Search for the cell housing the specified text and yield its [X, Y] center coordinate. 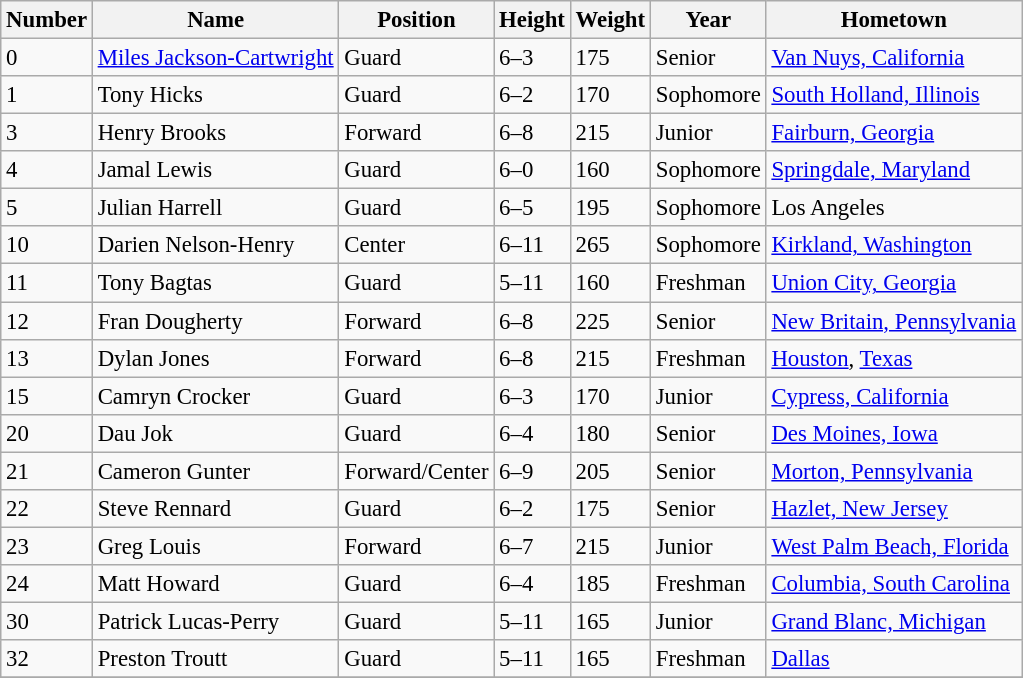
Hazlet, New Jersey [894, 509]
205 [610, 471]
Des Moines, Iowa [894, 433]
Columbia, South Carolina [894, 584]
Dallas [894, 659]
Darien Nelson-Henry [216, 245]
Miles Jackson-Cartwright [216, 58]
South Holland, Illinois [894, 95]
20 [47, 433]
11 [47, 283]
6–7 [532, 546]
6–0 [532, 170]
21 [47, 471]
13 [47, 358]
Year [708, 20]
6–11 [532, 245]
Van Nuys, California [894, 58]
Patrick Lucas-Perry [216, 621]
265 [610, 245]
12 [47, 321]
185 [610, 584]
Fran Dougherty [216, 321]
Greg Louis [216, 546]
Forward/Center [416, 471]
Jamal Lewis [216, 170]
Union City, Georgia [894, 283]
15 [47, 396]
Fairburn, Georgia [894, 133]
Springdale, Maryland [894, 170]
1 [47, 95]
Center [416, 245]
Los Angeles [894, 208]
6–9 [532, 471]
Cameron Gunter [216, 471]
6–5 [532, 208]
Weight [610, 20]
Henry Brooks [216, 133]
23 [47, 546]
Cypress, California [894, 396]
Preston Troutt [216, 659]
0 [47, 58]
30 [47, 621]
195 [610, 208]
Height [532, 20]
10 [47, 245]
Position [416, 20]
Camryn Crocker [216, 396]
Morton, Pennsylvania [894, 471]
Houston, Texas [894, 358]
22 [47, 509]
Name [216, 20]
3 [47, 133]
Matt Howard [216, 584]
Dau Jok [216, 433]
Julian Harrell [216, 208]
5 [47, 208]
180 [610, 433]
Grand Blanc, Michigan [894, 621]
225 [610, 321]
New Britain, Pennsylvania [894, 321]
Dylan Jones [216, 358]
24 [47, 584]
Steve Rennard [216, 509]
Tony Hicks [216, 95]
Kirkland, Washington [894, 245]
Number [47, 20]
West Palm Beach, Florida [894, 546]
4 [47, 170]
Hometown [894, 20]
Tony Bagtas [216, 283]
32 [47, 659]
